Extract the (X, Y) coordinate from the center of the cell holding the provided text.  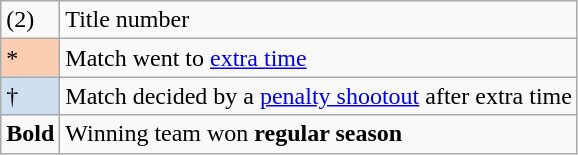
Match went to extra time (319, 58)
* (30, 58)
Bold (30, 134)
Winning team won regular season (319, 134)
Title number (319, 20)
Match decided by a penalty shootout after extra time (319, 96)
† (30, 96)
(2) (30, 20)
